Scan for the cell matching the given text and deliver its (x, y) coordinate at center. 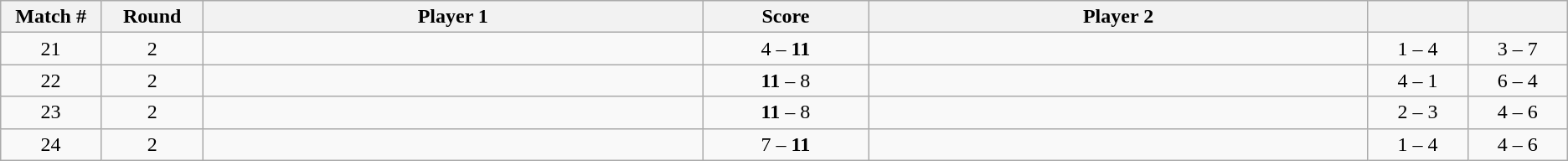
4 – 1 (1417, 80)
Score (786, 17)
22 (51, 80)
Player 2 (1118, 17)
Match # (51, 17)
7 – 11 (786, 144)
Player 1 (453, 17)
23 (51, 112)
4 – 11 (786, 49)
21 (51, 49)
Round (152, 17)
3 – 7 (1518, 49)
24 (51, 144)
6 – 4 (1518, 80)
2 – 3 (1417, 112)
